Return the [x, y] coordinate for the center point of the cell that contains the specified text.  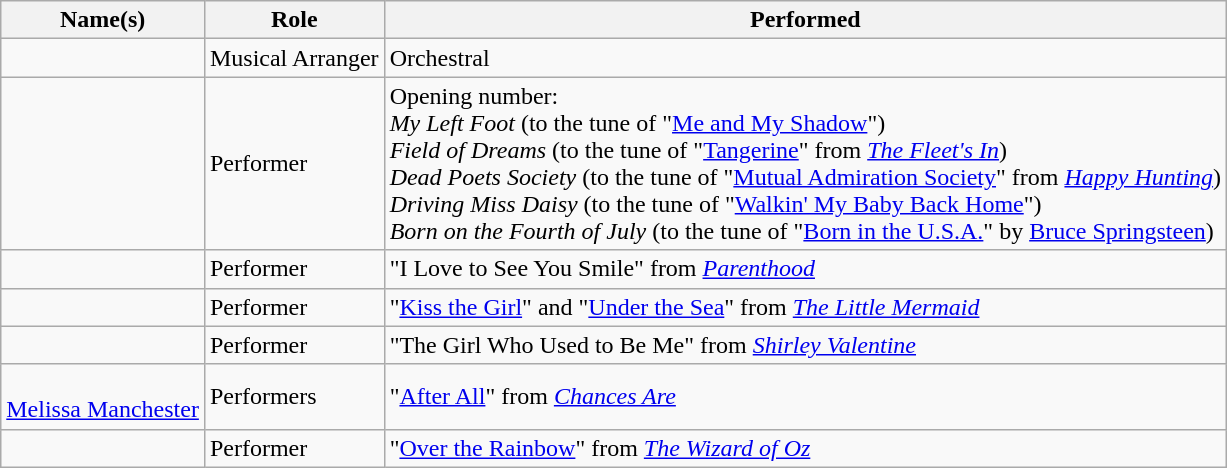
"After All" from Chances Are [806, 396]
Performers [294, 396]
Role [294, 20]
Musical Arranger [294, 58]
"Kiss the Girl" and "Under the Sea" from The Little Mermaid [806, 307]
"I Love to See You Smile" from Parenthood [806, 269]
Name(s) [103, 20]
Performed [806, 20]
Orchestral [806, 58]
"The Girl Who Used to Be Me" from Shirley Valentine [806, 345]
"Over the Rainbow" from The Wizard of Oz [806, 448]
Melissa Manchester [103, 396]
